Return the [X, Y] coordinate for the center point of the cell that contains the specified text.  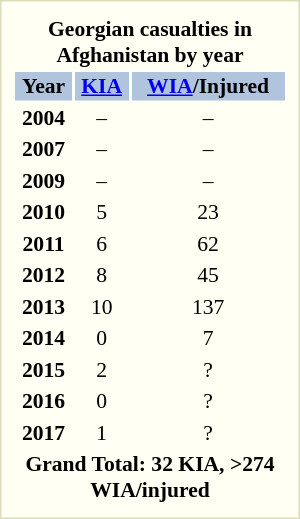
2004 [44, 118]
137 [208, 307]
Year [44, 86]
10 [102, 307]
WIA/Injured [208, 86]
62 [208, 244]
23 [208, 212]
2 [102, 370]
2010 [44, 212]
2007 [44, 149]
8 [102, 275]
6 [102, 244]
KIA [102, 86]
2011 [44, 244]
7 [208, 338]
45 [208, 275]
Georgian casualties in Afghanistan by year [150, 42]
5 [102, 212]
2017 [44, 433]
2015 [44, 370]
2009 [44, 181]
2012 [44, 275]
Grand Total: 32 KIA, >274 WIA/injured [150, 477]
2013 [44, 307]
2016 [44, 401]
1 [102, 433]
2014 [44, 338]
